Identify which cell holds the provided text, then report its (X, Y) central coordinate. 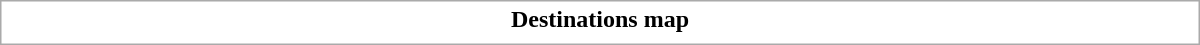
Destinations map (600, 19)
